Output the [X, Y] coordinate of the center of the cell containing the given text.  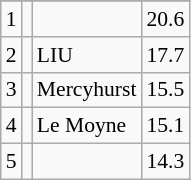
14.3 [165, 162]
1 [12, 19]
2 [12, 55]
LIU [87, 55]
15.5 [165, 90]
15.1 [165, 126]
Le Moyne [87, 126]
5 [12, 162]
3 [12, 90]
17.7 [165, 55]
20.6 [165, 19]
4 [12, 126]
Mercyhurst [87, 90]
